Scan for the cell matching the given text and deliver its (x, y) coordinate at center. 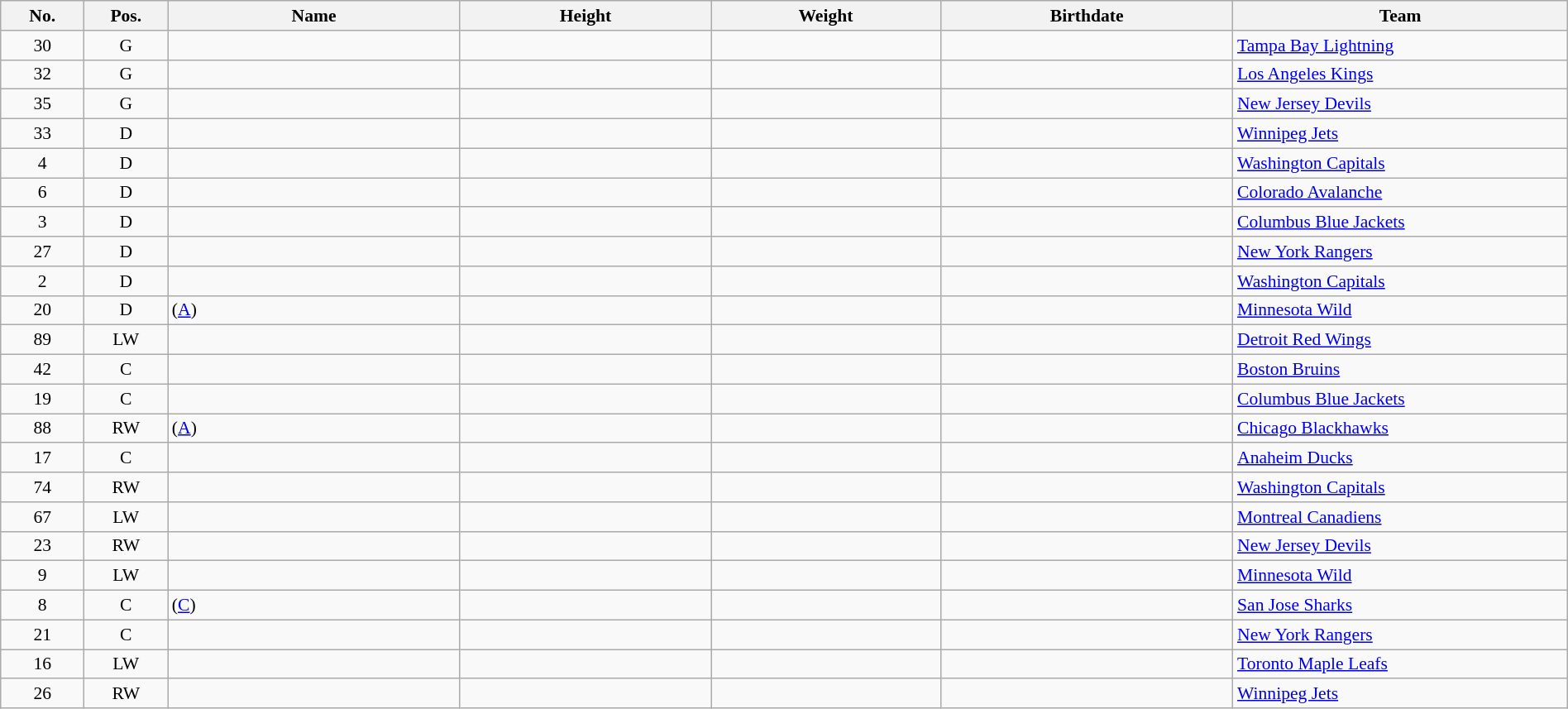
Toronto Maple Leafs (1400, 664)
Weight (826, 16)
30 (43, 46)
Chicago Blackhawks (1400, 429)
4 (43, 163)
Colorado Avalanche (1400, 193)
35 (43, 104)
2 (43, 281)
Los Angeles Kings (1400, 74)
No. (43, 16)
Name (314, 16)
Pos. (126, 16)
San Jose Sharks (1400, 606)
23 (43, 546)
(C) (314, 606)
Team (1400, 16)
88 (43, 429)
6 (43, 193)
20 (43, 310)
Anaheim Ducks (1400, 458)
32 (43, 74)
17 (43, 458)
67 (43, 517)
21 (43, 635)
33 (43, 134)
8 (43, 606)
19 (43, 399)
Birthdate (1087, 16)
3 (43, 223)
Boston Bruins (1400, 370)
Detroit Red Wings (1400, 340)
Tampa Bay Lightning (1400, 46)
26 (43, 694)
89 (43, 340)
Montreal Canadiens (1400, 517)
Height (586, 16)
27 (43, 252)
42 (43, 370)
74 (43, 487)
9 (43, 576)
16 (43, 664)
